Locate the cell with the specified text and output its [X, Y] center coordinate. 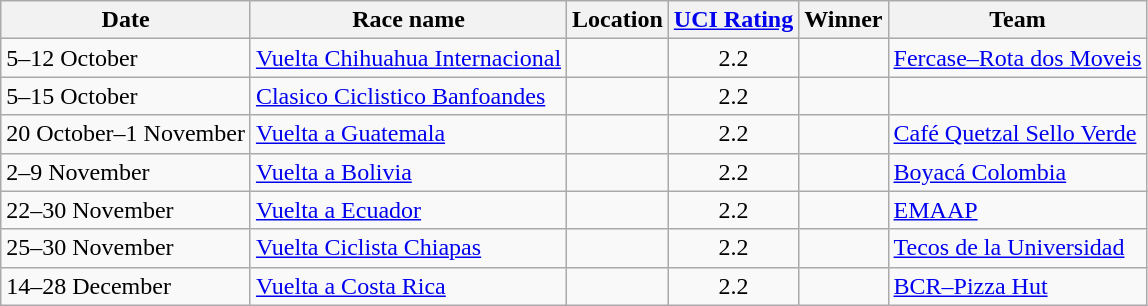
22–30 November [126, 210]
Vuelta Ciclista Chiapas [408, 248]
Fercase–Rota dos Moveis [1018, 58]
20 October–1 November [126, 134]
Boyacá Colombia [1018, 172]
Café Quetzal Sello Verde [1018, 134]
Race name [408, 20]
Clasico Ciclistico Banfoandes [408, 96]
Location [618, 20]
Winner [844, 20]
BCR–Pizza Hut [1018, 286]
Vuelta a Ecuador [408, 210]
Tecos de la Universidad [1018, 248]
Date [126, 20]
Team [1018, 20]
Vuelta a Costa Rica [408, 286]
Vuelta a Guatemala [408, 134]
EMAAP [1018, 210]
2–9 November [126, 172]
Vuelta a Bolivia [408, 172]
5–12 October [126, 58]
Vuelta Chihuahua Internacional [408, 58]
UCI Rating [733, 20]
14–28 December [126, 286]
25–30 November [126, 248]
5–15 October [126, 96]
